Identify which cell holds the provided text, then report its (x, y) central coordinate. 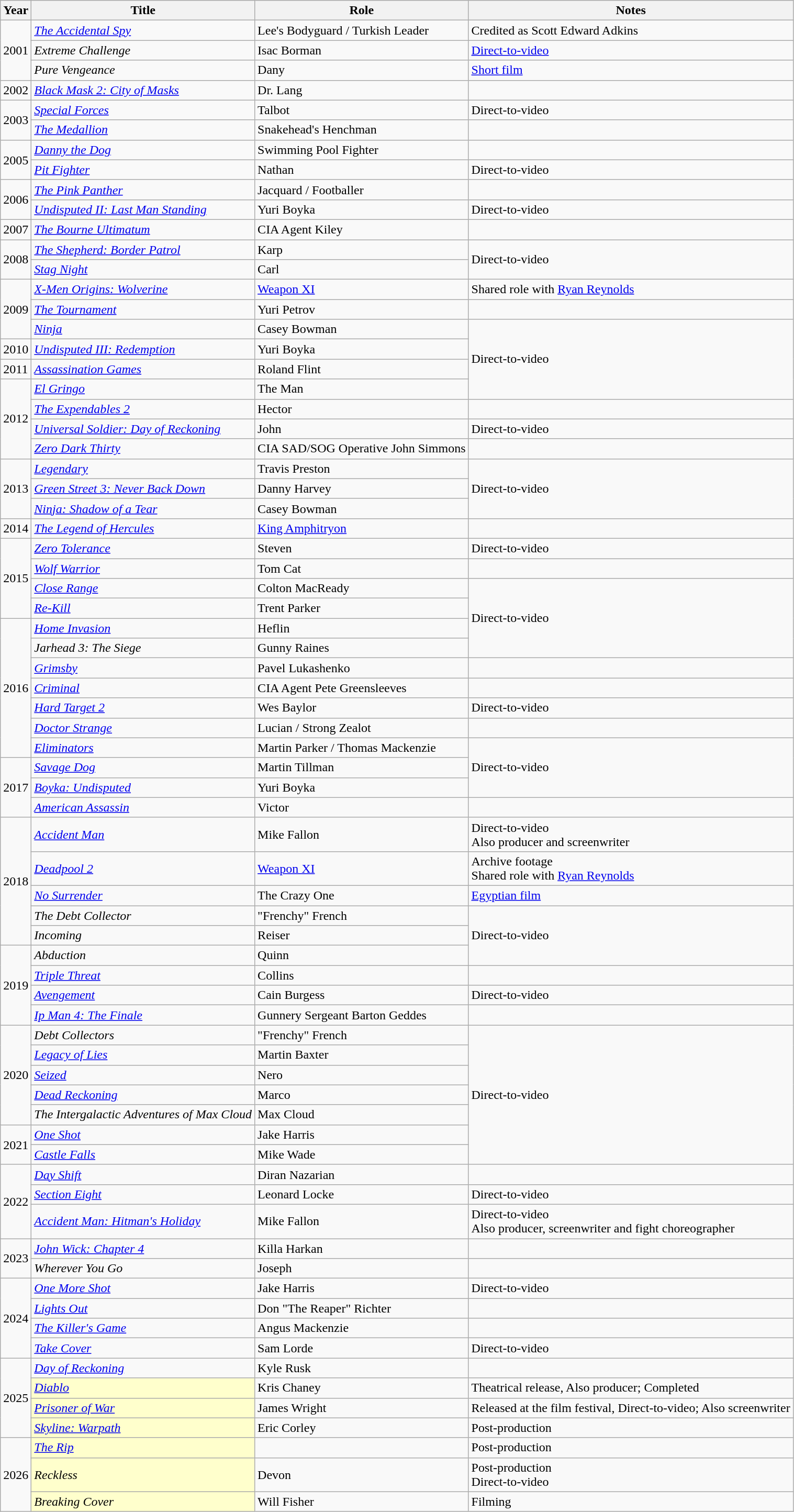
Accident Man: Hitman's Holiday (143, 1221)
Stag Night (143, 270)
Reckless (143, 1474)
Talbot (362, 110)
Legendary (143, 469)
Nero (362, 1075)
Cain Burgess (362, 995)
Jarhead 3: The Siege (143, 648)
Devon (362, 1474)
Colton MacReady (362, 588)
Kris Chaney (362, 1388)
The Expendables 2 (143, 409)
CIA Agent Pete Greensleeves (362, 688)
Short film (631, 70)
The Tournament (143, 309)
Collins (362, 975)
The Man (362, 389)
2010 (16, 349)
2006 (16, 199)
The Legend of Hercules (143, 528)
2021 (16, 1144)
2012 (16, 419)
The Shepherd: Border Patrol (143, 250)
Archive footageShared role with Ryan Reynolds (631, 868)
Accident Man (143, 835)
Snakehead's Henchman (362, 130)
Ninja: Shadow of a Tear (143, 508)
2001 (16, 50)
2025 (16, 1398)
Dr. Lang (362, 90)
Extreme Challenge (143, 50)
Savage Dog (143, 768)
Skyline: Warpath (143, 1428)
Eliminators (143, 748)
Carl (362, 270)
Filming (631, 1502)
Killa Harkan (362, 1249)
Joseph (362, 1269)
Theatrical release, Also producer; Completed (631, 1388)
2003 (16, 120)
Wes Baylor (362, 708)
Universal Soldier: Day of Reckoning (143, 429)
Debt Collectors (143, 1035)
Leonard Locke (362, 1194)
Trent Parker (362, 608)
The Intergalactic Adventures of Max Cloud (143, 1115)
Undisputed II: Last Man Standing (143, 209)
Boyka: Undisputed (143, 787)
Egyptian film (631, 895)
2019 (16, 985)
2023 (16, 1259)
2015 (16, 578)
Gunnery Sergeant Barton Geddes (362, 1015)
The Bourne Ultimatum (143, 229)
2022 (16, 1201)
2002 (16, 90)
Criminal (143, 688)
Credited as Scott Edward Adkins (631, 30)
Undisputed III: Redemption (143, 349)
The Crazy One (362, 895)
Martin Tillman (362, 768)
Will Fisher (362, 1502)
King Amphitryon (362, 528)
The Medallion (143, 130)
Deadpool 2 (143, 868)
Ip Man 4: The Finale (143, 1015)
Special Forces (143, 110)
2018 (16, 881)
2011 (16, 369)
Kyle Rusk (362, 1368)
Direct-to-videoAlso producer, screenwriter and fight choreographer (631, 1221)
Lee's Bodyguard / Turkish Leader (362, 30)
Prisoner of War (143, 1408)
Home Invasion (143, 628)
Day of Reckoning (143, 1368)
Sam Lorde (362, 1348)
Lights Out (143, 1308)
Swimming Pool Fighter (362, 150)
Year (16, 10)
Avengement (143, 995)
Doctor Strange (143, 728)
The Rip (143, 1448)
Max Cloud (362, 1115)
2024 (16, 1318)
Incoming (143, 936)
Diran Nazarian (362, 1174)
Post-productionDirect-to-video (631, 1474)
Take Cover (143, 1348)
Title (143, 10)
John Wick: Chapter 4 (143, 1249)
Heflin (362, 628)
2008 (16, 260)
El Gringo (143, 389)
One More Shot (143, 1288)
The Accidental Spy (143, 30)
James Wright (362, 1408)
Triple Threat (143, 975)
Hector (362, 409)
Close Range (143, 588)
2014 (16, 528)
Notes (631, 10)
Mike Wade (362, 1154)
Pure Vengeance (143, 70)
Eric Corley (362, 1428)
Reiser (362, 936)
Quinn (362, 955)
X-Men Origins: Wolverine (143, 290)
2020 (16, 1075)
Wherever You Go (143, 1269)
Angus Mackenzie (362, 1328)
One Shot (143, 1135)
Pit Fighter (143, 170)
Gunny Raines (362, 648)
American Assassin (143, 807)
Ninja (143, 329)
Zero Dark Thirty (143, 449)
2005 (16, 160)
Steven (362, 548)
2016 (16, 688)
Karp (362, 250)
Hard Target 2 (143, 708)
Danny Harvey (362, 488)
Re-Kill (143, 608)
Yuri Petrov (362, 309)
Seized (143, 1075)
Victor (362, 807)
The Debt Collector (143, 916)
2009 (16, 309)
Abduction (143, 955)
No Surrender (143, 895)
2026 (16, 1474)
Castle Falls (143, 1154)
Green Street 3: Never Back Down (143, 488)
Tom Cat (362, 568)
Marco (362, 1095)
Lucian / Strong Zealot (362, 728)
Wolf Warrior (143, 568)
Black Mask 2: City of Masks (143, 90)
2013 (16, 488)
Dead Reckoning (143, 1095)
Zero Tolerance (143, 548)
Nathan (362, 170)
Legacy of Lies (143, 1055)
Released at the film festival, Direct-to-video; Also screenwriter (631, 1408)
2017 (16, 787)
Assassination Games (143, 369)
Pavel Lukashenko (362, 668)
Roland Flint (362, 369)
Martin Parker / Thomas Mackenzie (362, 748)
Section Eight (143, 1194)
Danny the Dog (143, 150)
The Killer's Game (143, 1328)
Jacquard / Footballer (362, 190)
Martin Baxter (362, 1055)
Day Shift (143, 1174)
John (362, 429)
Don "The Reaper" Richter (362, 1308)
The Pink Panther (143, 190)
Role (362, 10)
CIA SAD/SOG Operative John Simmons (362, 449)
CIA Agent Kiley (362, 229)
Breaking Cover (143, 1502)
Dany (362, 70)
Direct-to-videoAlso producer and screenwriter (631, 835)
Grimsby (143, 668)
Shared role with Ryan Reynolds (631, 290)
2007 (16, 229)
Isac Borman (362, 50)
Diablo (143, 1388)
Travis Preston (362, 469)
